Find where the given text appears and provide that cell's center as (x, y) coordinate. 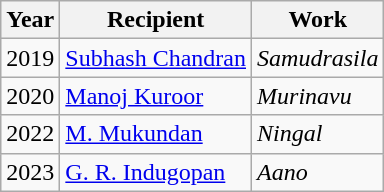
2019 (30, 58)
2023 (30, 172)
Work (318, 20)
Murinavu (318, 96)
Manoj Kuroor (156, 96)
2022 (30, 134)
Samudrasila (318, 58)
G. R. Indugopan (156, 172)
Aano (318, 172)
Subhash Chandran (156, 58)
Year (30, 20)
M. Mukundan (156, 134)
Ningal (318, 134)
Recipient (156, 20)
2020 (30, 96)
